Scan for the cell matching the given text and deliver its [x, y] coordinate at center. 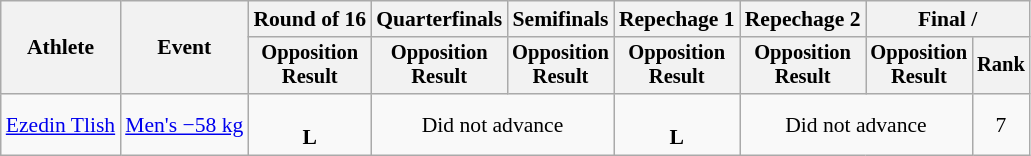
Men's −58 kg [184, 124]
Athlete [60, 48]
Ezedin Tlish [60, 124]
Final / [948, 19]
Semifinals [560, 19]
7 [1001, 124]
Repechage 2 [803, 19]
Event [184, 48]
Round of 16 [310, 19]
Rank [1001, 66]
Quarterfinals [439, 19]
Repechage 1 [677, 19]
